Locate the cell with the specified text and output its [x, y] center coordinate. 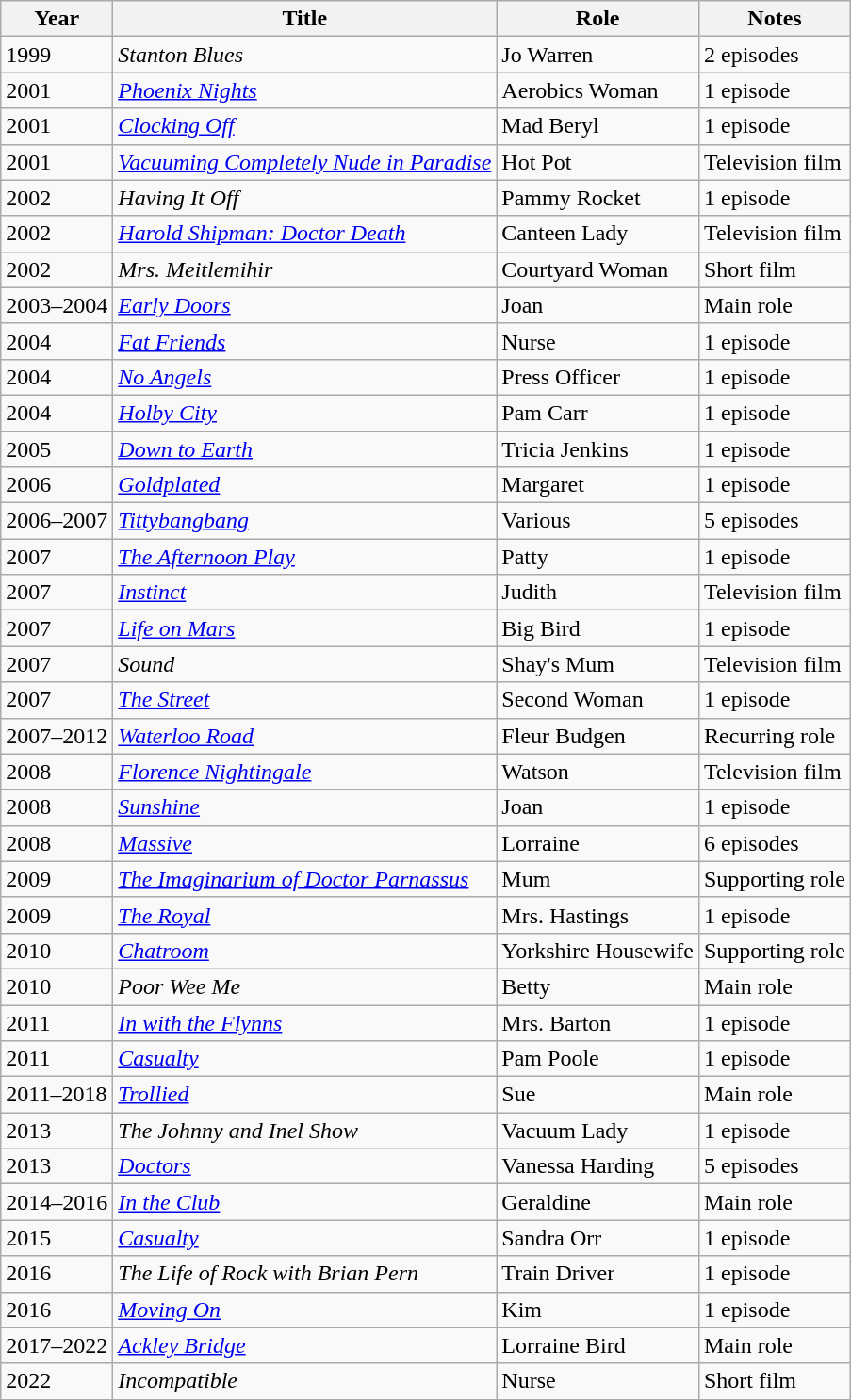
2006–2007 [57, 521]
6 episodes [775, 843]
Poor Wee Me [305, 986]
Vanessa Harding [597, 1166]
2005 [57, 449]
2 episodes [775, 55]
In with the Flynns [305, 1022]
Hot Pot [597, 162]
Early Doors [305, 305]
Massive [305, 843]
Mrs. Barton [597, 1022]
Year [57, 19]
Ackley Bridge [305, 1345]
Waterloo Road [305, 736]
Big Bird [597, 628]
Lorraine Bird [597, 1345]
Second Woman [597, 700]
In the Club [305, 1202]
Trollied [305, 1095]
Instinct [305, 593]
The Life of Rock with Brian Pern [305, 1274]
Vacuum Lady [597, 1131]
No Angels [305, 377]
Betty [597, 986]
Incompatible [305, 1381]
Sunshine [305, 807]
Down to Earth [305, 449]
Stanton Blues [305, 55]
2022 [57, 1381]
Phoenix Nights [305, 90]
Press Officer [597, 377]
Judith [597, 593]
The Imaginarium of Doctor Parnassus [305, 879]
Various [597, 521]
Margaret [597, 485]
Geraldine [597, 1202]
Mum [597, 879]
The Afternoon Play [305, 557]
2017–2022 [57, 1345]
Doctors [305, 1166]
Shay's Mum [597, 664]
Holby City [305, 413]
2011–2018 [57, 1095]
Mrs. Meitlemihir [305, 269]
The Street [305, 700]
Mad Beryl [597, 126]
Canteen Lady [597, 234]
Fat Friends [305, 341]
Aerobics Woman [597, 90]
2015 [57, 1238]
Tricia Jenkins [597, 449]
2003–2004 [57, 305]
Kim [597, 1310]
Yorkshire Housewife [597, 951]
Jo Warren [597, 55]
The Johnny and Inel Show [305, 1131]
Chatroom [305, 951]
Clocking Off [305, 126]
Pam Poole [597, 1059]
Having It Off [305, 198]
Tittybangbang [305, 521]
The Royal [305, 915]
Moving On [305, 1310]
1999 [57, 55]
Florence Nightingale [305, 772]
Patty [597, 557]
Train Driver [597, 1274]
2006 [57, 485]
Watson [597, 772]
Harold Shipman: Doctor Death [305, 234]
Role [597, 19]
2014–2016 [57, 1202]
Notes [775, 19]
Pam Carr [597, 413]
Mrs. Hastings [597, 915]
Sandra Orr [597, 1238]
Sound [305, 664]
Goldplated [305, 485]
Courtyard Woman [597, 269]
Pammy Rocket [597, 198]
Title [305, 19]
2007–2012 [57, 736]
Vacuuming Completely Nude in Paradise [305, 162]
Sue [597, 1095]
Fleur Budgen [597, 736]
Life on Mars [305, 628]
Lorraine [597, 843]
Recurring role [775, 736]
